From the cell containing the given text, extract its center point as (X, Y) coordinate. 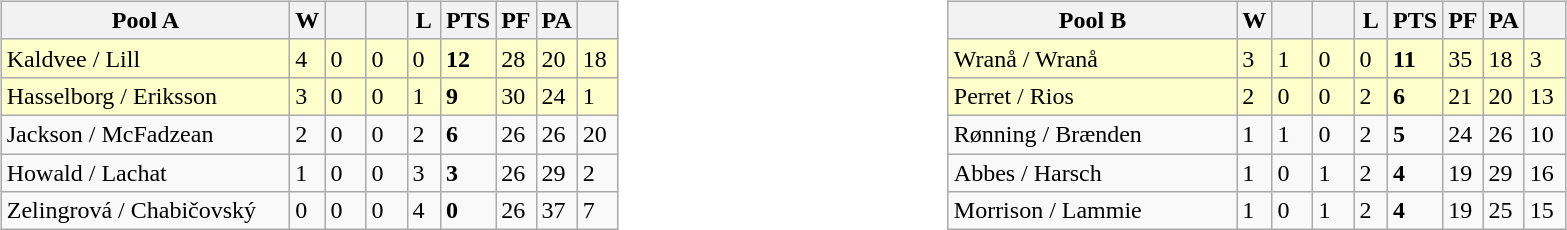
Zelingrová / Chabičovský (146, 211)
7 (598, 211)
12 (468, 58)
16 (1544, 173)
28 (516, 58)
Kaldvee / Lill (146, 58)
5 (1416, 134)
Wranå / Wranå (1092, 58)
25 (1504, 211)
Jackson / McFadzean (146, 134)
35 (1463, 58)
Hasselborg / Eriksson (146, 96)
13 (1544, 96)
Morrison / Lammie (1092, 211)
37 (556, 211)
15 (1544, 211)
21 (1463, 96)
Pool A (146, 20)
10 (1544, 134)
9 (468, 96)
30 (516, 96)
Rønning / Brænden (1092, 134)
Perret / Rios (1092, 96)
11 (1416, 58)
Abbes / Harsch (1092, 173)
Howald / Lachat (146, 173)
Pool B (1092, 20)
